Search for the cell housing the specified text and yield its [x, y] center coordinate. 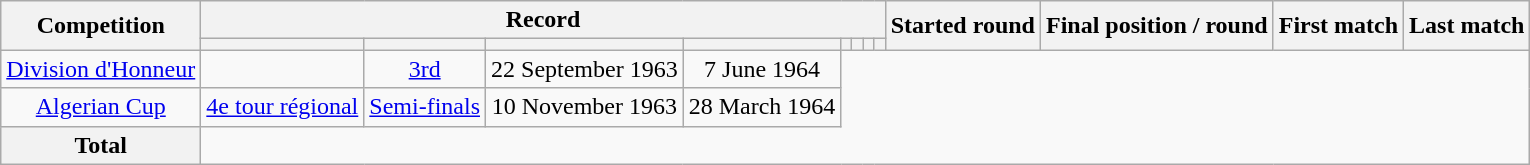
Started round [962, 26]
First match [1338, 26]
Division d'Honneur [101, 69]
Competition [101, 26]
10 November 1963 [585, 107]
Semi-finals [425, 107]
Final position / round [1156, 26]
Algerian Cup [101, 107]
22 September 1963 [585, 69]
Record [543, 20]
4e tour régional [282, 107]
3rd [425, 69]
Total [101, 145]
7 June 1964 [762, 69]
28 March 1964 [762, 107]
Last match [1467, 26]
